Scan for the cell matching the given text and deliver its (x, y) coordinate at center. 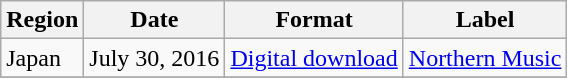
Digital download (314, 58)
Date (154, 20)
Format (314, 20)
Northern Music (485, 58)
Label (485, 20)
July 30, 2016 (154, 58)
Japan (42, 58)
Region (42, 20)
